Determine the [X, Y] coordinate at the center of the cell enclosing the given text.  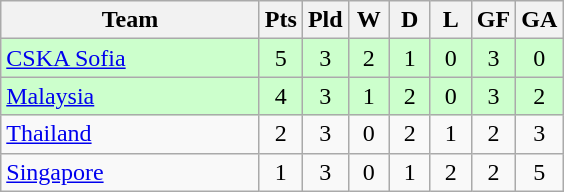
D [410, 20]
L [450, 20]
Thailand [130, 134]
Pts [280, 20]
CSKA Sofia [130, 58]
GF [493, 20]
Malaysia [130, 96]
Singapore [130, 172]
Pld [325, 20]
Team [130, 20]
GA [540, 20]
W [368, 20]
4 [280, 96]
